Provide the (X, Y) coordinate of the cell's center where the given text is located.  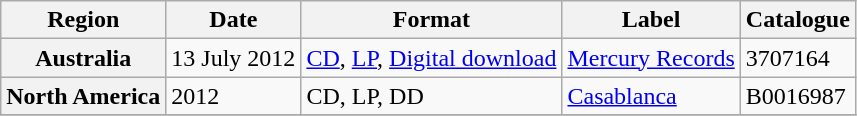
CD, LP, DD (432, 96)
3707164 (798, 58)
13 July 2012 (234, 58)
Label (651, 20)
Australia (84, 58)
Date (234, 20)
Format (432, 20)
Region (84, 20)
B0016987 (798, 96)
Catalogue (798, 20)
2012 (234, 96)
CD, LP, Digital download (432, 58)
Mercury Records (651, 58)
Casablanca (651, 96)
North America (84, 96)
